Detect which cell encompasses the target text, then output its (X, Y) center coordinate. 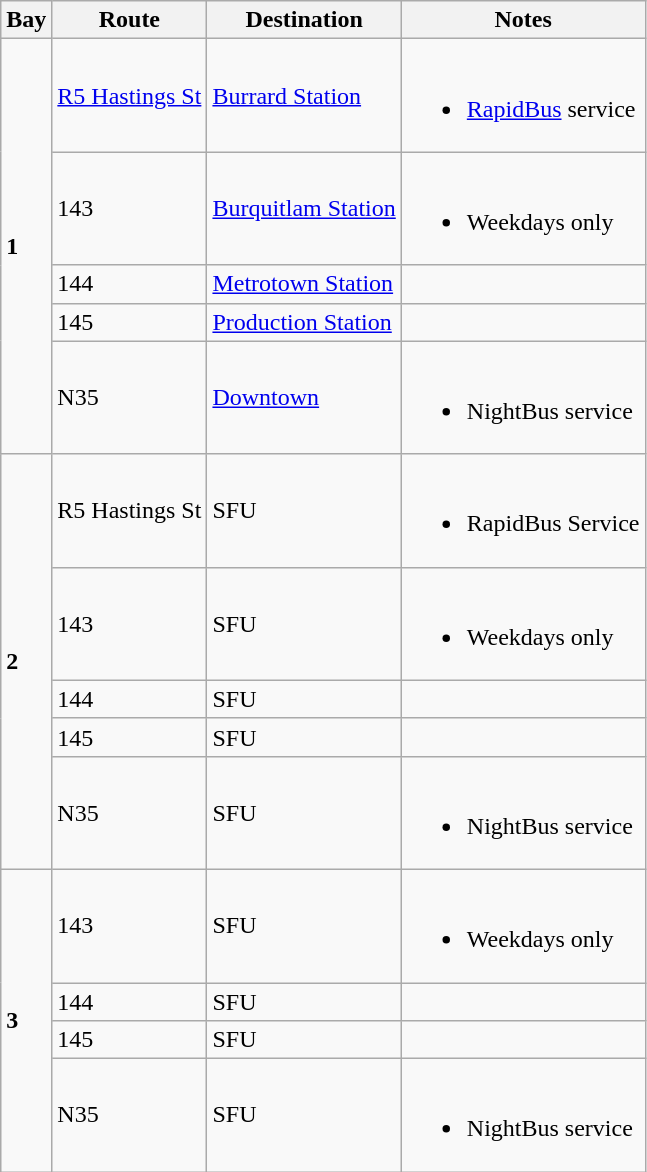
Notes (523, 20)
RapidBus Service (523, 510)
Bay (26, 20)
2 (26, 662)
Destination (304, 20)
3 (26, 1020)
Metrotown Station (304, 284)
Burquitlam Station (304, 208)
Production Station (304, 322)
Burrard Station (304, 96)
Downtown (304, 398)
1 (26, 246)
RapidBus service (523, 96)
Route (130, 20)
